Provide the (X, Y) coordinate of the cell's center where the given text is located.  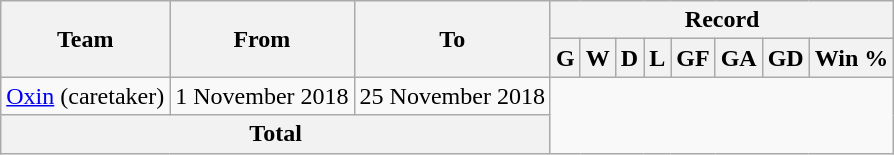
From (262, 39)
Team (86, 39)
GF (693, 58)
GA (738, 58)
Total (276, 134)
G (565, 58)
GD (786, 58)
Oxin (caretaker) (86, 96)
L (658, 58)
W (598, 58)
1 November 2018 (262, 96)
To (452, 39)
Win % (852, 58)
25 November 2018 (452, 96)
D (629, 58)
Record (722, 20)
